Determine the [x, y] coordinate at the center of the cell enclosing the given text.  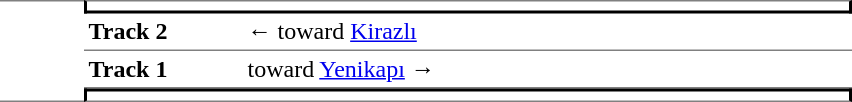
Track 1 [164, 70]
toward Yenikapı → [548, 70]
Track 2 [164, 33]
← toward Kirazlı [548, 33]
